Detect which cell encompasses the target text, then output its [x, y] center coordinate. 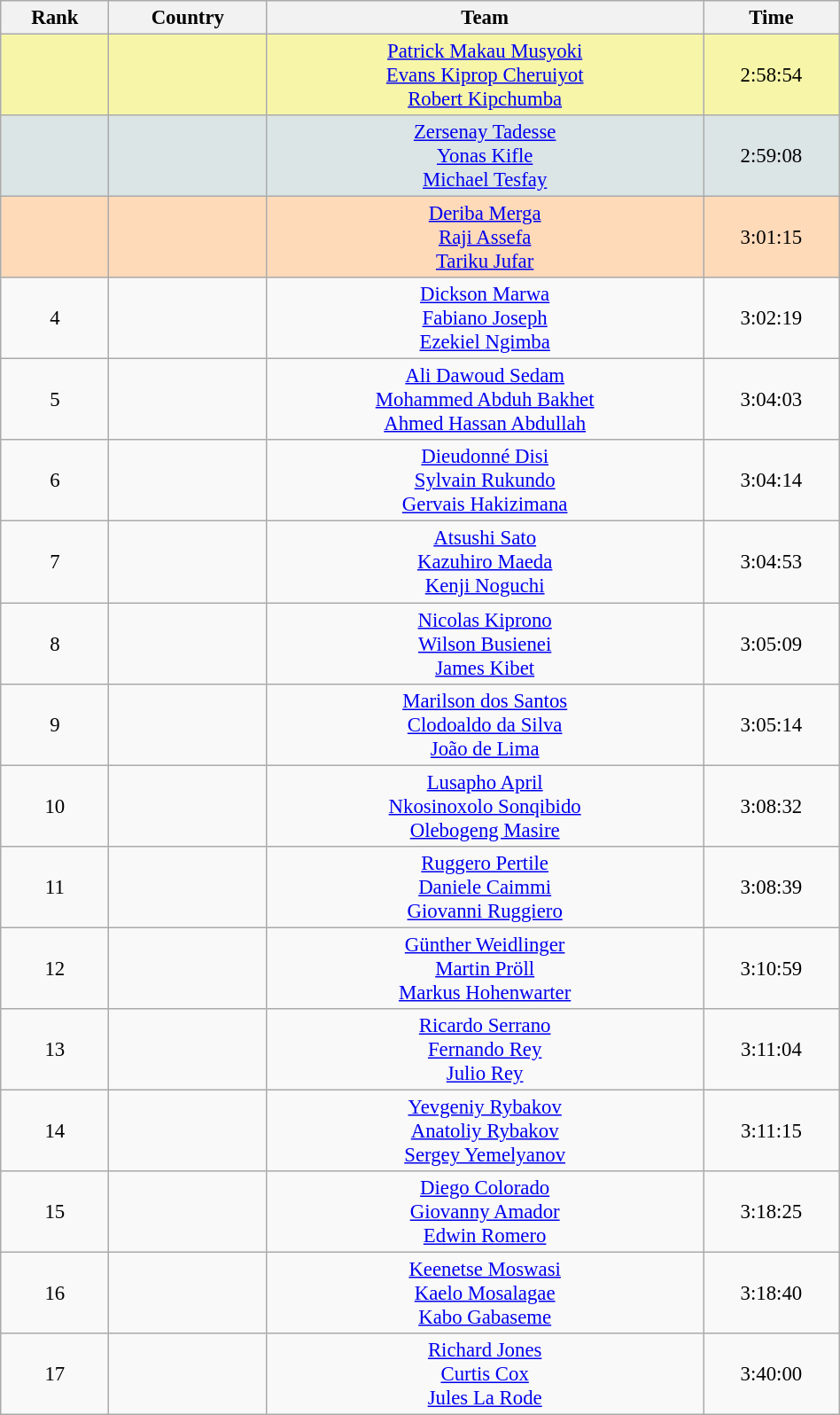
Time [772, 18]
Günther WeidlingerMartin PröllMarkus Hohenwarter [486, 968]
3:02:19 [772, 318]
Rank [55, 18]
Keenetse MoswasiKaelo MosalagaeKabo Gabaseme [486, 1293]
13 [55, 1050]
8 [55, 644]
Team [486, 18]
3:11:15 [772, 1130]
3:04:53 [772, 562]
3:08:32 [772, 806]
15 [55, 1212]
Country [188, 18]
2:59:08 [772, 156]
3:40:00 [772, 1374]
7 [55, 562]
Deriba MergaRaji AssefaTariku Jufar [486, 238]
3:18:25 [772, 1212]
Dickson MarwaFabiano JosephEzekiel Ngimba [486, 318]
3:05:09 [772, 644]
3:01:15 [772, 238]
6 [55, 481]
3:11:04 [772, 1050]
3:04:03 [772, 400]
16 [55, 1293]
Nicolas KipronoWilson BusieneiJames Kibet [486, 644]
3:04:14 [772, 481]
12 [55, 968]
Richard JonesCurtis CoxJules La Rode [486, 1374]
Patrick Makau MusyokiEvans Kiprop CheruiyotRobert Kipchumba [486, 75]
10 [55, 806]
Ali Dawoud SedamMohammed Abduh BakhetAhmed Hassan Abdullah [486, 400]
3:10:59 [772, 968]
Dieudonné DisiSylvain RukundoGervais Hakizimana [486, 481]
Lusapho AprilNkosinoxolo SonqibidoOlebogeng Masire [486, 806]
Marilson dos SantosClodoaldo da SilvaJoão de Lima [486, 724]
9 [55, 724]
Diego ColoradoGiovanny AmadorEdwin Romero [486, 1212]
Atsushi SatoKazuhiro MaedaKenji Noguchi [486, 562]
17 [55, 1374]
Zersenay TadesseYonas KifleMichael Tesfay [486, 156]
2:58:54 [772, 75]
14 [55, 1130]
4 [55, 318]
Yevgeniy RybakovAnatoliy RybakovSergey Yemelyanov [486, 1130]
5 [55, 400]
Ricardo SerranoFernando ReyJulio Rey [486, 1050]
3:05:14 [772, 724]
Ruggero PertileDaniele CaimmiGiovanni Ruggiero [486, 887]
3:08:39 [772, 887]
11 [55, 887]
3:18:40 [772, 1293]
